Return the [X, Y] coordinate for the center point of the cell that contains the specified text.  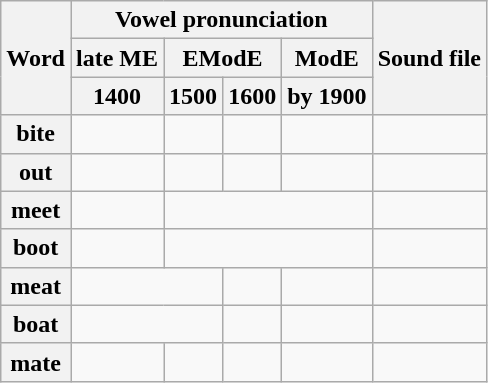
ModE [327, 58]
boot [36, 248]
Vowel pronunciation [221, 20]
late ME [116, 58]
meet [36, 210]
out [36, 172]
1400 [116, 96]
Sound file [429, 58]
bite [36, 134]
Word [36, 58]
1600 [252, 96]
by 1900 [327, 96]
EModE [223, 58]
meat [36, 286]
mate [36, 362]
1500 [194, 96]
boat [36, 324]
